Extract the (X, Y) coordinate from the center of the cell holding the provided text.  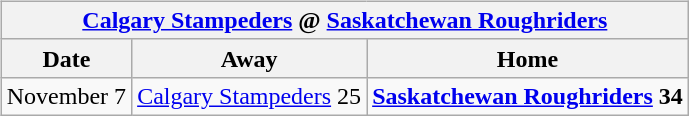
Saskatchewan Roughriders 34 (528, 96)
Away (250, 58)
Calgary Stampeders 25 (250, 96)
Date (66, 58)
Calgary Stampeders @ Saskatchewan Roughriders (344, 20)
Home (528, 58)
November 7 (66, 96)
